Detect which cell encompasses the target text, then output its [x, y] center coordinate. 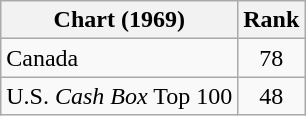
Chart (1969) [120, 20]
U.S. Cash Box Top 100 [120, 96]
Canada [120, 58]
Rank [272, 20]
78 [272, 58]
48 [272, 96]
